Scan for the cell matching the given text and deliver its [X, Y] coordinate at center. 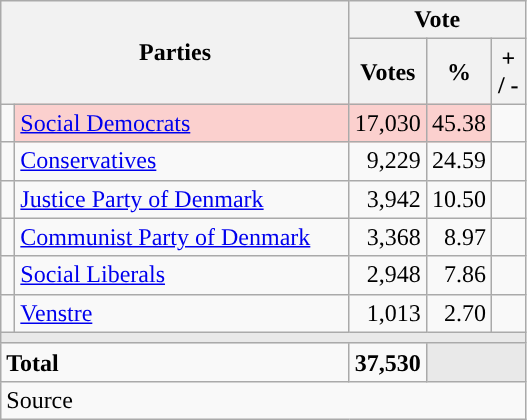
% [458, 72]
45.38 [458, 123]
Venstre [182, 313]
7.86 [458, 275]
2,948 [388, 275]
Communist Party of Denmark [182, 237]
Conservatives [182, 161]
10.50 [458, 199]
3,368 [388, 237]
Vote [437, 20]
3,942 [388, 199]
Social Liberals [182, 275]
37,530 [388, 362]
Parties [176, 52]
Total [176, 362]
9,229 [388, 161]
8.97 [458, 237]
Social Democrats [182, 123]
+ / - [508, 72]
24.59 [458, 161]
1,013 [388, 313]
Justice Party of Denmark [182, 199]
17,030 [388, 123]
Source [263, 400]
Votes [388, 72]
2.70 [458, 313]
